Identify which cell holds the provided text, then report its (X, Y) central coordinate. 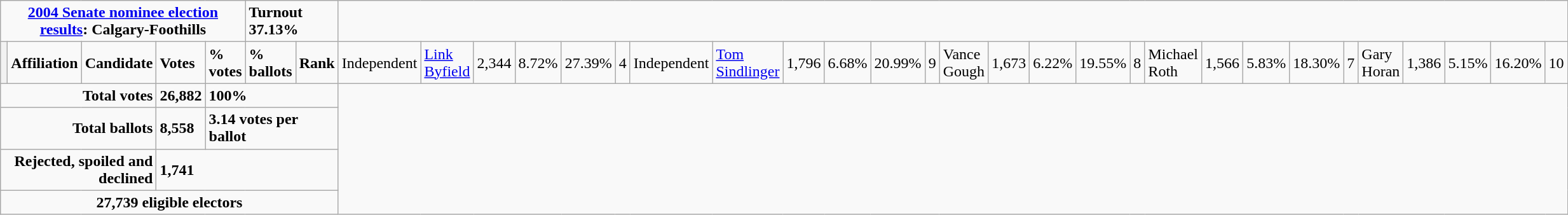
2004 Senate nominee election results: Calgary-Foothills (123, 22)
27.39% (589, 62)
Candidate (119, 62)
2,344 (494, 62)
1,796 (803, 62)
26,882 (181, 95)
Affiliation (44, 62)
8 (1138, 62)
% ballots (271, 62)
1,741 (247, 169)
27,739 eligible electors (169, 202)
1,566 (1223, 62)
6.22% (1053, 62)
6.68% (848, 62)
Gary Horan (1381, 62)
18.30% (1317, 62)
Rejected, spoiled and declined (79, 169)
7 (1351, 62)
Tom Sindlinger (747, 62)
Link Byfield (447, 62)
Vance Gough (964, 62)
8,558 (181, 128)
Turnout 37.13% (292, 22)
20.99% (897, 62)
5.15% (1468, 62)
Michael Roth (1173, 62)
Total votes (79, 95)
Total ballots (79, 128)
5.83% (1266, 62)
16.20% (1518, 62)
10 (1556, 62)
8.72% (538, 62)
% votes (225, 62)
4 (623, 62)
Rank (317, 62)
1,386 (1424, 62)
100% (272, 95)
1,673 (1009, 62)
9 (932, 62)
19.55% (1103, 62)
3.14 votes per ballot (272, 128)
Votes (181, 62)
